Scan for the cell matching the given text and deliver its [X, Y] coordinate at center. 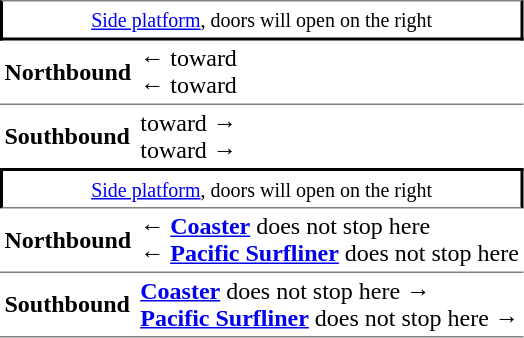
← toward ← toward [330, 72]
← Coaster does not stop here← Pacific Surfliner does not stop here [330, 240]
Coaster does not stop here → Pacific Surfliner does not stop here → [330, 305]
toward → toward → [330, 136]
